Provide the [x, y] coordinate of the cell's center where the given text is located.  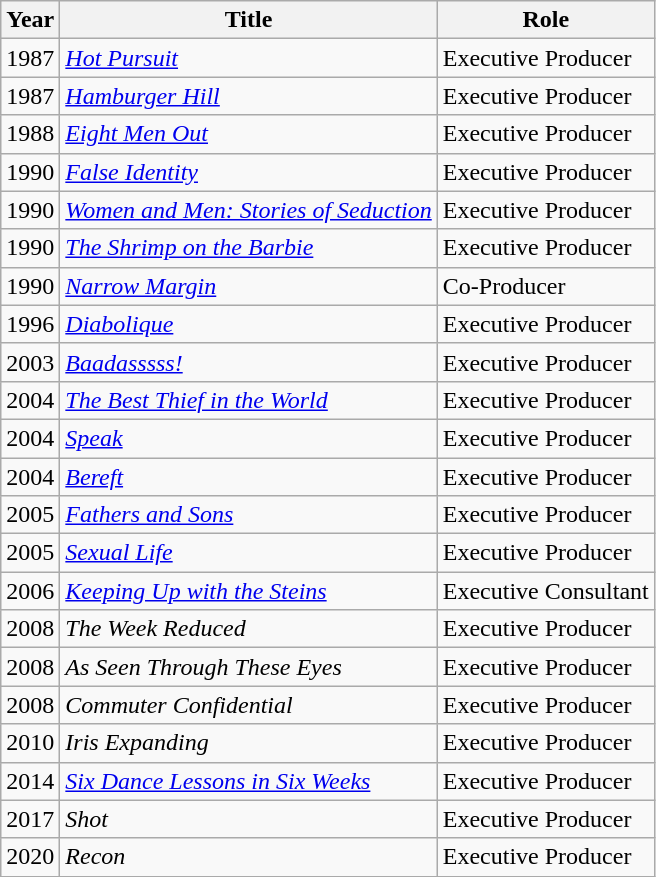
Iris Expanding [248, 743]
Executive Consultant [546, 591]
The Best Thief in the World [248, 400]
2010 [30, 743]
The Shrimp on the Barbie [248, 248]
Title [248, 20]
2014 [30, 781]
Year [30, 20]
2020 [30, 857]
Narrow Margin [248, 286]
Keeping Up with the Steins [248, 591]
Women and Men: Stories of Seduction [248, 210]
Shot [248, 819]
Bereft [248, 477]
The Week Reduced [248, 629]
Co-Producer [546, 286]
Sexual Life [248, 553]
2003 [30, 362]
Diabolique [248, 324]
Recon [248, 857]
Hot Pursuit [248, 58]
Speak [248, 438]
1996 [30, 324]
1988 [30, 134]
2017 [30, 819]
False Identity [248, 172]
As Seen Through These Eyes [248, 667]
Six Dance Lessons in Six Weeks [248, 781]
Hamburger Hill [248, 96]
Fathers and Sons [248, 515]
2006 [30, 591]
Baadasssss! [248, 362]
Commuter Confidential [248, 705]
Role [546, 20]
Eight Men Out [248, 134]
